Return [X, Y] of the center of cell containing provided text 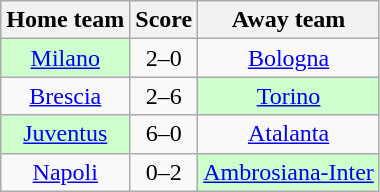
2–0 [164, 58]
Away team [289, 20]
0–2 [164, 172]
Napoli [66, 172]
2–6 [164, 96]
Score [164, 20]
Atalanta [289, 134]
Home team [66, 20]
Juventus [66, 134]
6–0 [164, 134]
Bologna [289, 58]
Ambrosiana-Inter [289, 172]
Milano [66, 58]
Torino [289, 96]
Brescia [66, 96]
